Determine the (x, y) coordinate at the center of the cell enclosing the given text.  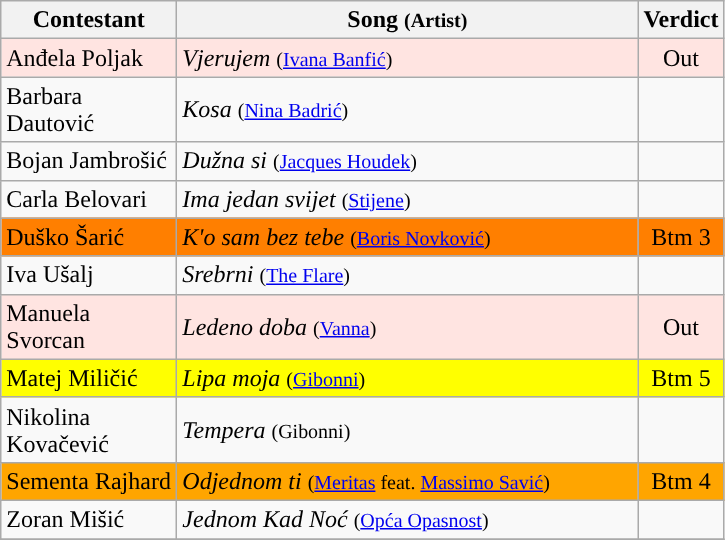
Sementa Rajhard (89, 481)
Vjerujem (Ivana Banfić) (408, 58)
Zoran Mišić (89, 519)
Srebrni (The Flare) (408, 275)
Verdict (681, 20)
Iva Ušalj (89, 275)
Manuela Svorcan (89, 326)
Bojan Jambrošić (89, 161)
Ledeno doba (Vanna) (408, 326)
Tempera (Gibonni) (408, 430)
Matej Miličić (89, 378)
Duško Šarić (89, 237)
Anđela Poljak (89, 58)
Btm 3 (681, 237)
K'o sam bez tebe (Boris Novković) (408, 237)
Ima jedan svijet (Stijene) (408, 199)
Jednom Kad Noć (Opća Opasnost) (408, 519)
Contestant (89, 20)
Kosa (Nina Badrić) (408, 110)
Btm 5 (681, 378)
Song (Artist) (408, 20)
Lipa moja (Gibonni) (408, 378)
Barbara Dautović (89, 110)
Dužna si (Jacques Houdek) (408, 161)
Nikolina Kovačević (89, 430)
Btm 4 (681, 481)
Odjednom ti (Meritas feat. Massimo Savić) (408, 481)
Carla Belovari (89, 199)
